Return the [X, Y] coordinate for the center point of the cell that contains the specified text.  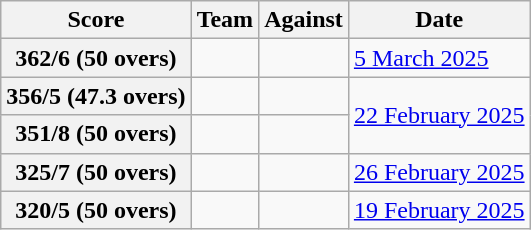
351/8 (50 overs) [96, 134]
Against [304, 20]
356/5 (47.3 overs) [96, 96]
19 February 2025 [439, 210]
5 March 2025 [439, 58]
22 February 2025 [439, 115]
Score [96, 20]
26 February 2025 [439, 172]
Team [225, 20]
320/5 (50 overs) [96, 210]
325/7 (50 overs) [96, 172]
Date [439, 20]
362/6 (50 overs) [96, 58]
